Scan for the cell matching the given text and deliver its [x, y] coordinate at center. 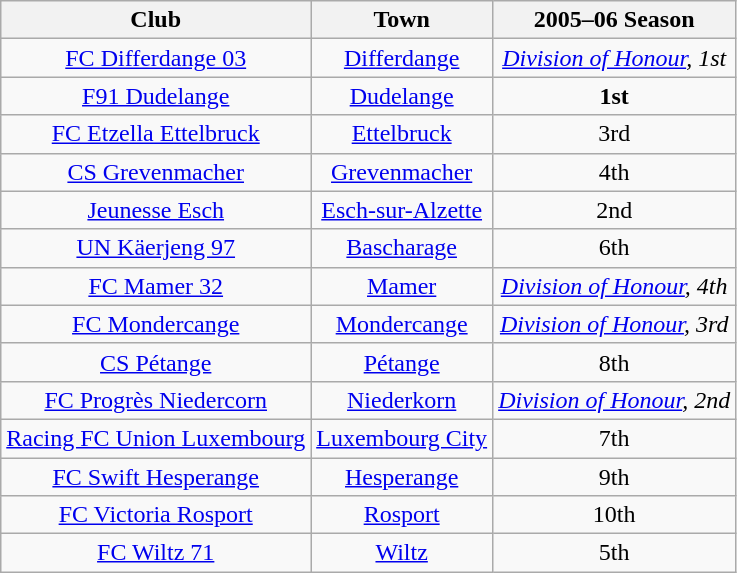
Ettelbruck [402, 134]
CS Pétange [156, 362]
FC Swift Hesperange [156, 477]
Differdange [402, 58]
Division of Honour, 3rd [614, 324]
FC Wiltz 71 [156, 553]
6th [614, 248]
FC Differdange 03 [156, 58]
F91 Dudelange [156, 96]
Mamer [402, 286]
FC Progrès Niedercorn [156, 400]
Wiltz [402, 553]
3rd [614, 134]
Luxembourg City [402, 438]
Grevenmacher [402, 172]
9th [614, 477]
Hesperange [402, 477]
Division of Honour, 2nd [614, 400]
Pétange [402, 362]
Division of Honour, 4th [614, 286]
Bascharage [402, 248]
CS Grevenmacher [156, 172]
7th [614, 438]
1st [614, 96]
FC Etzella Ettelbruck [156, 134]
Esch-sur-Alzette [402, 210]
5th [614, 553]
FC Mondercange [156, 324]
Racing FC Union Luxembourg [156, 438]
FC Victoria Rosport [156, 515]
Division of Honour, 1st [614, 58]
4th [614, 172]
Mondercange [402, 324]
Dudelange [402, 96]
Rosport [402, 515]
10th [614, 515]
8th [614, 362]
Town [402, 20]
2005–06 Season [614, 20]
Niederkorn [402, 400]
UN Käerjeng 97 [156, 248]
Club [156, 20]
Jeunesse Esch [156, 210]
FC Mamer 32 [156, 286]
2nd [614, 210]
